From the cell containing the given text, extract its center point as [X, Y] coordinate. 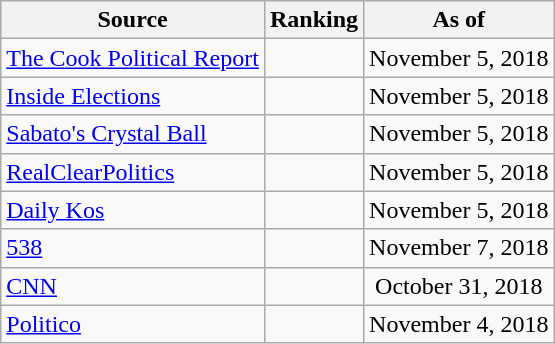
October 31, 2018 [459, 286]
November 7, 2018 [459, 248]
Source [133, 20]
November 4, 2018 [459, 324]
Sabato's Crystal Ball [133, 134]
As of [459, 20]
Daily Kos [133, 210]
Ranking [314, 20]
CNN [133, 286]
Inside Elections [133, 96]
Politico [133, 324]
RealClearPolitics [133, 172]
The Cook Political Report [133, 58]
538 [133, 248]
